Search for the cell housing the specified text and yield its (x, y) center coordinate. 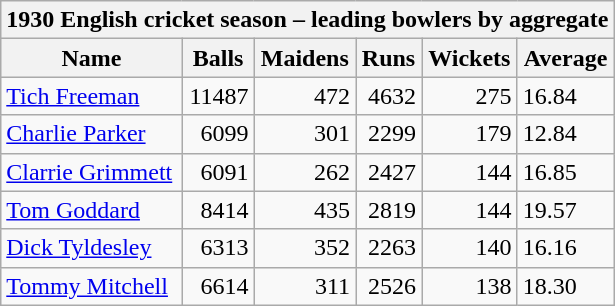
Average (566, 58)
8414 (218, 210)
311 (305, 286)
2526 (389, 286)
262 (305, 172)
6313 (218, 248)
Clarrie Grimmett (92, 172)
4632 (389, 96)
2263 (389, 248)
2819 (389, 210)
138 (470, 286)
Tich Freeman (92, 96)
Tom Goddard (92, 210)
Runs (389, 58)
6099 (218, 134)
1930 English cricket season – leading bowlers by aggregate (308, 20)
16.84 (566, 96)
352 (305, 248)
12.84 (566, 134)
Wickets (470, 58)
Maidens (305, 58)
19.57 (566, 210)
2427 (389, 172)
472 (305, 96)
179 (470, 134)
Tommy Mitchell (92, 286)
Charlie Parker (92, 134)
2299 (389, 134)
6614 (218, 286)
140 (470, 248)
16.85 (566, 172)
6091 (218, 172)
Dick Tyldesley (92, 248)
435 (305, 210)
301 (305, 134)
11487 (218, 96)
18.30 (566, 286)
16.16 (566, 248)
Balls (218, 58)
Name (92, 58)
275 (470, 96)
